Find where the given text appears and provide that cell's center as [X, Y] coordinate. 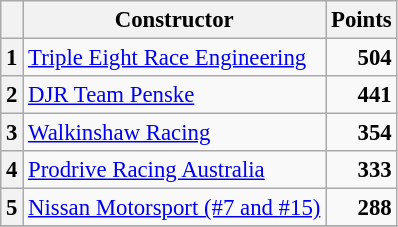
288 [362, 208]
Triple Eight Race Engineering [174, 58]
333 [362, 170]
354 [362, 133]
Constructor [174, 20]
3 [12, 133]
Prodrive Racing Australia [174, 170]
504 [362, 58]
Points [362, 20]
2 [12, 95]
Nissan Motorsport (#7 and #15) [174, 208]
5 [12, 208]
4 [12, 170]
441 [362, 95]
1 [12, 58]
DJR Team Penske [174, 95]
Walkinshaw Racing [174, 133]
